Search for the cell housing the specified text and yield its (x, y) center coordinate. 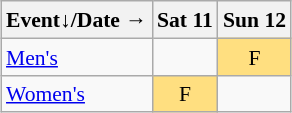
Women's (76, 94)
Sun 12 (254, 20)
Event↓/Date → (76, 20)
Men's (76, 56)
Sat 11 (185, 20)
